Pinpoint the cell where the given text exists, returning its [x, y] midpoint coordinate. 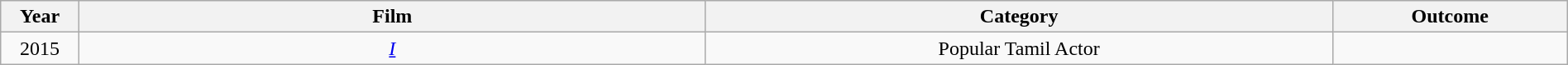
2015 [40, 48]
Year [40, 17]
Film [392, 17]
Outcome [1450, 17]
Popular Tamil Actor [1019, 48]
Category [1019, 17]
I [392, 48]
